Detect which cell encompasses the target text, then output its (x, y) center coordinate. 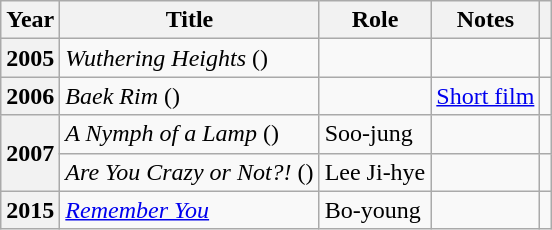
Notes (486, 20)
Short film (486, 96)
Lee Ji-hye (375, 172)
Baek Rim () (190, 96)
Are You Crazy or Not?! () (190, 172)
Wuthering Heights () (190, 58)
2006 (30, 96)
Soo-jung (375, 134)
2015 (30, 210)
2005 (30, 58)
2007 (30, 153)
Bo-young (375, 210)
Title (190, 20)
Year (30, 20)
A Nymph of a Lamp () (190, 134)
Remember You (190, 210)
Role (375, 20)
